Provide the [X, Y] coordinate of the cell's center where the given text is located.  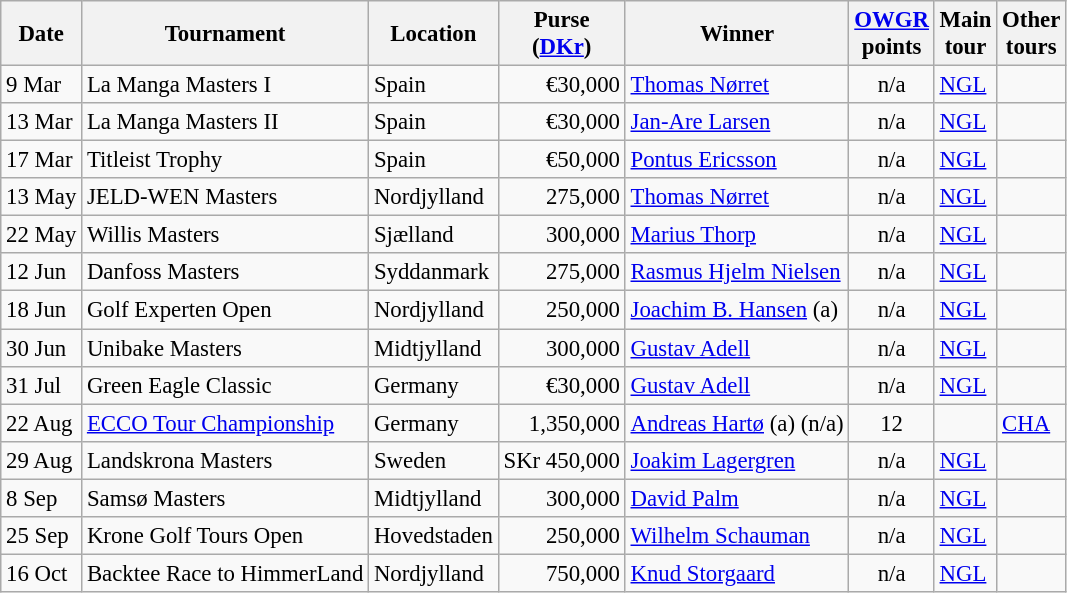
Joachim B. Hansen (a) [737, 310]
OWGRpoints [892, 34]
Location [434, 34]
Joakim Lagergren [737, 460]
Hovedstaden [434, 536]
ECCO Tour Championship [226, 423]
16 Oct [42, 573]
JELD-WEN Masters [226, 197]
Danfoss Masters [226, 273]
Winner [737, 34]
29 Aug [42, 460]
Landskrona Masters [226, 460]
30 Jun [42, 348]
Purse(DKr) [562, 34]
9 Mar [42, 85]
Marius Thorp [737, 235]
22 Aug [42, 423]
Knud Storgaard [737, 573]
31 Jul [42, 385]
Sjælland [434, 235]
13 May [42, 197]
Samsø Masters [226, 498]
Backtee Race to HimmerLand [226, 573]
Krone Golf Tours Open [226, 536]
1,350,000 [562, 423]
22 May [42, 235]
13 Mar [42, 122]
12 Jun [42, 273]
CHA [1032, 423]
Date [42, 34]
Wilhelm Schauman [737, 536]
Andreas Hartø (a) (n/a) [737, 423]
18 Jun [42, 310]
La Manga Masters I [226, 85]
Green Eagle Classic [226, 385]
La Manga Masters II [226, 122]
Maintour [966, 34]
Syddanmark [434, 273]
Pontus Ericsson [737, 160]
25 Sep [42, 536]
Golf Experten Open [226, 310]
Jan-Are Larsen [737, 122]
Othertours [1032, 34]
Tournament [226, 34]
Sweden [434, 460]
SKr 450,000 [562, 460]
David Palm [737, 498]
12 [892, 423]
750,000 [562, 573]
8 Sep [42, 498]
Willis Masters [226, 235]
17 Mar [42, 160]
Rasmus Hjelm Nielsen [737, 273]
€50,000 [562, 160]
Unibake Masters [226, 348]
Titleist Trophy [226, 160]
